Extract the (X, Y) coordinate from the center of the cell holding the provided text.  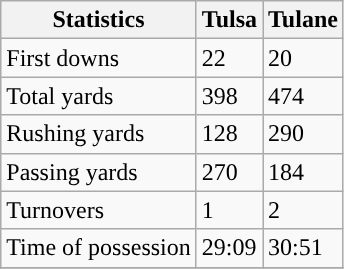
128 (229, 134)
Turnovers (99, 210)
First downs (99, 58)
Tulane (304, 20)
474 (304, 96)
270 (229, 172)
Total yards (99, 96)
Tulsa (229, 20)
Rushing yards (99, 134)
1 (229, 210)
29:09 (229, 248)
22 (229, 58)
290 (304, 134)
Statistics (99, 20)
398 (229, 96)
20 (304, 58)
2 (304, 210)
Time of possession (99, 248)
184 (304, 172)
30:51 (304, 248)
Passing yards (99, 172)
